Determine the [x, y] coordinate at the center of the cell enclosing the given text.  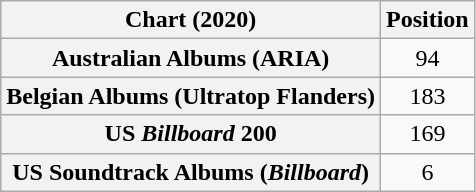
US Billboard 200 [191, 134]
Australian Albums (ARIA) [191, 58]
Belgian Albums (Ultratop Flanders) [191, 96]
Chart (2020) [191, 20]
169 [428, 134]
94 [428, 58]
183 [428, 96]
Position [428, 20]
6 [428, 172]
US Soundtrack Albums (Billboard) [191, 172]
